Locate the cell with the specified text and output its (X, Y) center coordinate. 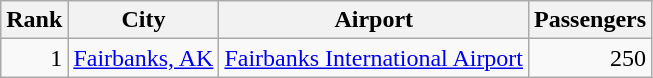
1 (34, 58)
Fairbanks International Airport (374, 58)
Passengers (590, 20)
Fairbanks, AK (144, 58)
Rank (34, 20)
City (144, 20)
250 (590, 58)
Airport (374, 20)
